Find where the given text appears and provide that cell's center as (X, Y) coordinate. 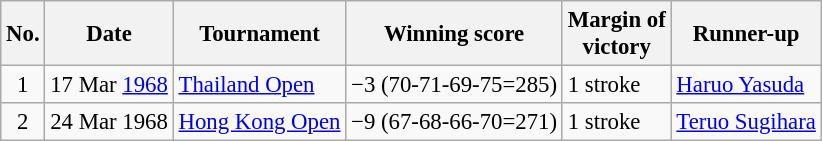
Date (109, 34)
Thailand Open (260, 85)
1 (23, 85)
24 Mar 1968 (109, 122)
Teruo Sugihara (746, 122)
Margin ofvictory (616, 34)
Winning score (454, 34)
Tournament (260, 34)
Runner-up (746, 34)
No. (23, 34)
Hong Kong Open (260, 122)
2 (23, 122)
−9 (67-68-66-70=271) (454, 122)
Haruo Yasuda (746, 85)
17 Mar 1968 (109, 85)
−3 (70-71-69-75=285) (454, 85)
